Pinpoint the cell where the given text exists, returning its [X, Y] midpoint coordinate. 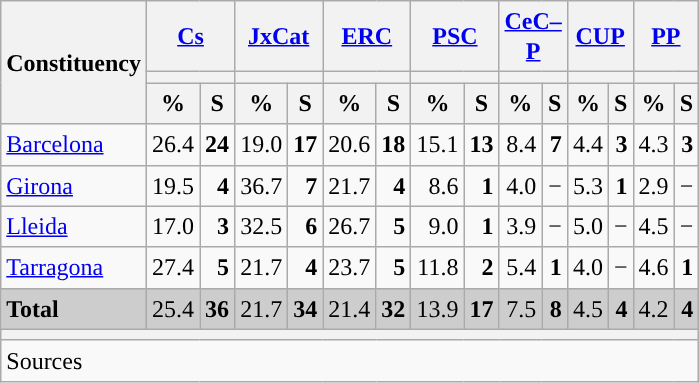
21.4 [350, 308]
13.9 [438, 308]
3.9 [520, 226]
7.5 [520, 308]
8.4 [520, 144]
Girona [74, 186]
CeC–P [533, 36]
4.3 [654, 144]
2.9 [654, 186]
5.3 [588, 186]
PP [666, 36]
36.7 [262, 186]
Barcelona [74, 144]
8.6 [438, 186]
13 [482, 144]
JxCat [279, 36]
Total [74, 308]
19.5 [172, 186]
2 [482, 268]
27.4 [172, 268]
4.4 [588, 144]
5.4 [520, 268]
25.4 [172, 308]
CUP [600, 36]
19.0 [262, 144]
32.5 [262, 226]
17.0 [172, 226]
5.0 [588, 226]
20.6 [350, 144]
36 [218, 308]
11.8 [438, 268]
4.6 [654, 268]
15.1 [438, 144]
Lleida [74, 226]
Constituency [74, 62]
Sources [350, 360]
8 [555, 308]
23.7 [350, 268]
4.2 [654, 308]
34 [306, 308]
32 [394, 308]
6 [306, 226]
Tarragona [74, 268]
24 [218, 144]
Cs [190, 36]
26.7 [350, 226]
ERC [367, 36]
PSC [455, 36]
18 [394, 144]
9.0 [438, 226]
26.4 [172, 144]
